For the text-containing cell, return its midpoint in (X, Y) coordinate format. 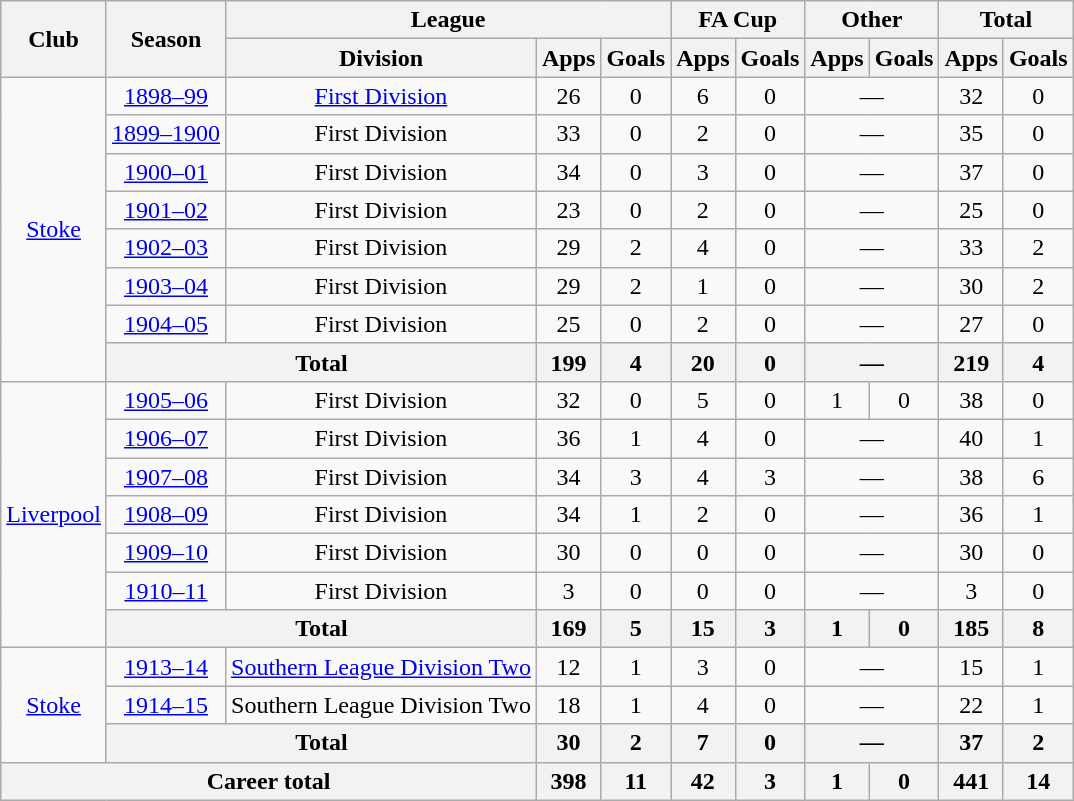
18 (568, 705)
FA Cup (738, 20)
League (448, 20)
1913–14 (166, 667)
1910–11 (166, 591)
8 (1038, 629)
1898–99 (166, 96)
1902–03 (166, 248)
199 (568, 362)
1914–15 (166, 705)
26 (568, 96)
1909–10 (166, 553)
1901–02 (166, 210)
1908–09 (166, 515)
42 (703, 781)
441 (971, 781)
Season (166, 39)
7 (703, 743)
185 (971, 629)
1904–05 (166, 324)
1900–01 (166, 172)
1899–1900 (166, 134)
219 (971, 362)
22 (971, 705)
27 (971, 324)
14 (1038, 781)
1903–04 (166, 286)
Other (872, 20)
35 (971, 134)
Liverpool (54, 514)
12 (568, 667)
398 (568, 781)
Club (54, 39)
Career total (269, 781)
1907–08 (166, 477)
11 (636, 781)
Division (382, 58)
40 (971, 438)
1905–06 (166, 400)
169 (568, 629)
23 (568, 210)
20 (703, 362)
1906–07 (166, 438)
